Return the [X, Y] coordinate for the center point of the cell that contains the specified text.  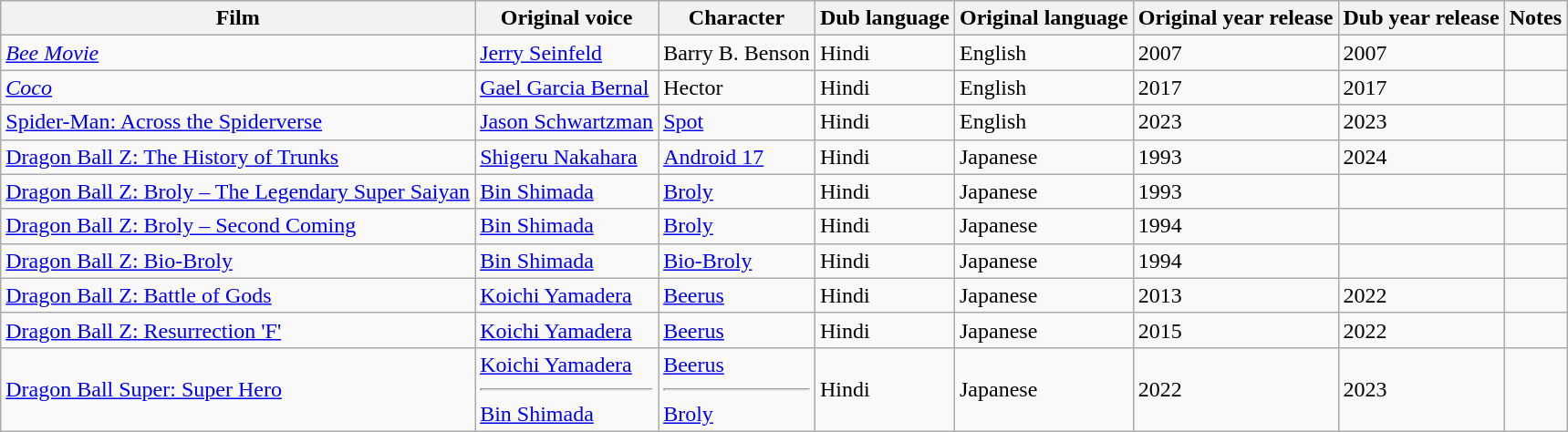
Original language [1044, 18]
Jerry Seinfeld [567, 53]
2013 [1235, 295]
Dragon Ball Z: Resurrection 'F' [238, 330]
Film [238, 18]
Dragon Ball Z: Battle of Gods [238, 295]
2015 [1235, 330]
Koichi YamaderaBin Shimada [567, 389]
Android 17 [737, 157]
Bio-Broly [737, 261]
Spider-Man: Across the Spiderverse [238, 122]
Gael Garcia Bernal [567, 87]
Dragon Ball Z: The History of Trunks [238, 157]
Hector [737, 87]
Shigeru Nakahara [567, 157]
Dub year release [1421, 18]
Notes [1535, 18]
Dragon Ball Z: Broly – The Legendary Super Saiyan [238, 191]
Barry B. Benson [737, 53]
Jason Schwartzman [567, 122]
Bee Movie [238, 53]
Original year release [1235, 18]
Spot [737, 122]
Dragon Ball Z: Bio-Broly [238, 261]
Original voice [567, 18]
2024 [1421, 157]
Dragon Ball Super: Super Hero [238, 389]
Character [737, 18]
Coco [238, 87]
BeerusBroly [737, 389]
Dragon Ball Z: Broly – Second Coming [238, 226]
Dub language [885, 18]
